Search for the cell housing the specified text and yield its [x, y] center coordinate. 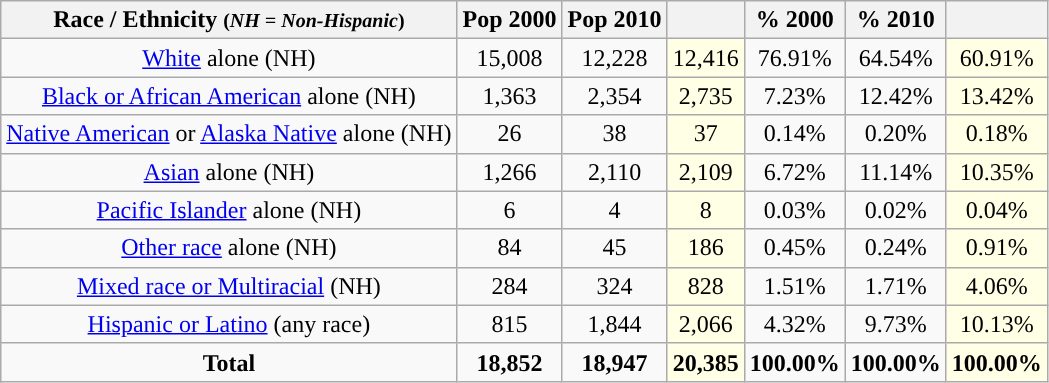
0.04% [996, 210]
White alone (NH) [229, 58]
0.03% [794, 210]
64.54% [896, 58]
2,066 [706, 324]
7.23% [794, 96]
Native American or Alaska Native alone (NH) [229, 134]
2,354 [614, 96]
1.51% [794, 286]
0.91% [996, 248]
26 [510, 134]
6.72% [794, 172]
18,947 [614, 362]
284 [510, 286]
Race / Ethnicity (NH = Non-Hispanic) [229, 20]
15,008 [510, 58]
1.71% [896, 286]
0.18% [996, 134]
Hispanic or Latino (any race) [229, 324]
60.91% [996, 58]
12.42% [896, 96]
% 2000 [794, 20]
0.20% [896, 134]
18,852 [510, 362]
Total [229, 362]
Pop 2010 [614, 20]
Pacific Islander alone (NH) [229, 210]
10.35% [996, 172]
0.14% [794, 134]
4 [614, 210]
324 [614, 286]
815 [510, 324]
Black or African American alone (NH) [229, 96]
4.32% [794, 324]
9.73% [896, 324]
12,228 [614, 58]
84 [510, 248]
0.45% [794, 248]
828 [706, 286]
Other race alone (NH) [229, 248]
1,266 [510, 172]
11.14% [896, 172]
45 [614, 248]
Pop 2000 [510, 20]
6 [510, 210]
2,110 [614, 172]
0.24% [896, 248]
186 [706, 248]
2,109 [706, 172]
4.06% [996, 286]
38 [614, 134]
0.02% [896, 210]
12,416 [706, 58]
2,735 [706, 96]
20,385 [706, 362]
37 [706, 134]
Mixed race or Multiracial (NH) [229, 286]
% 2010 [896, 20]
10.13% [996, 324]
76.91% [794, 58]
1,844 [614, 324]
Asian alone (NH) [229, 172]
1,363 [510, 96]
13.42% [996, 96]
8 [706, 210]
